For the text-containing cell, return its midpoint in [x, y] coordinate format. 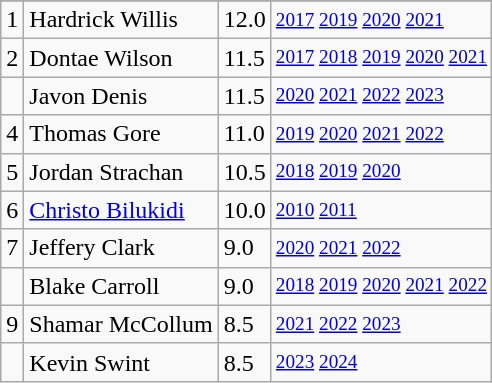
Dontae Wilson [121, 58]
2010 2011 [381, 210]
2017 2018 2019 2020 2021 [381, 58]
2019 2020 2021 2022 [381, 134]
Jeffery Clark [121, 248]
12.0 [244, 20]
7 [12, 248]
5 [12, 172]
2018 2019 2020 [381, 172]
Blake Carroll [121, 286]
6 [12, 210]
2017 2019 2020 2021 [381, 20]
2020 2021 2022 [381, 248]
1 [12, 20]
Jordan Strachan [121, 172]
2023 2024 [381, 362]
2018 2019 2020 2021 2022 [381, 286]
Christo Bilukidi [121, 210]
Kevin Swint [121, 362]
11.0 [244, 134]
2 [12, 58]
Thomas Gore [121, 134]
Hardrick Willis [121, 20]
10.5 [244, 172]
4 [12, 134]
10.0 [244, 210]
2020 2021 2022 2023 [381, 96]
2021 2022 2023 [381, 324]
Shamar McCollum [121, 324]
9 [12, 324]
Javon Denis [121, 96]
